Search for the cell housing the specified text and yield its [X, Y] center coordinate. 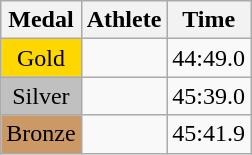
45:39.0 [209, 96]
Bronze [41, 134]
Gold [41, 58]
Time [209, 20]
Athlete [124, 20]
Silver [41, 96]
45:41.9 [209, 134]
44:49.0 [209, 58]
Medal [41, 20]
